Capture the cell that displays the provided text and extract its [x, y] central coordinate. 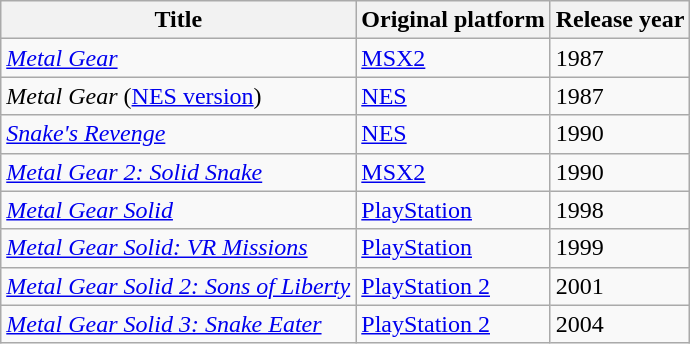
2001 [620, 286]
Metal Gear Solid [178, 210]
1998 [620, 210]
Metal Gear Solid 3: Snake Eater [178, 324]
2004 [620, 324]
1999 [620, 248]
Metal Gear Solid: VR Missions [178, 248]
Original platform [453, 20]
Metal Gear [178, 58]
Snake's Revenge [178, 134]
Metal Gear (NES version) [178, 96]
Metal Gear Solid 2: Sons of Liberty [178, 286]
Title [178, 20]
Metal Gear 2: Solid Snake [178, 172]
Release year [620, 20]
